Return the (X, Y) coordinate for the center point of the cell that contains the specified text.  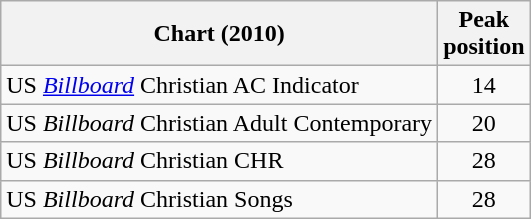
Peakposition (484, 34)
US Billboard Christian Adult Contemporary (220, 123)
US Billboard Christian CHR (220, 161)
US Billboard Christian Songs (220, 199)
14 (484, 85)
US Billboard Christian AC Indicator (220, 85)
Chart (2010) (220, 34)
20 (484, 123)
